Find where the given text appears and provide that cell's center as [X, Y] coordinate. 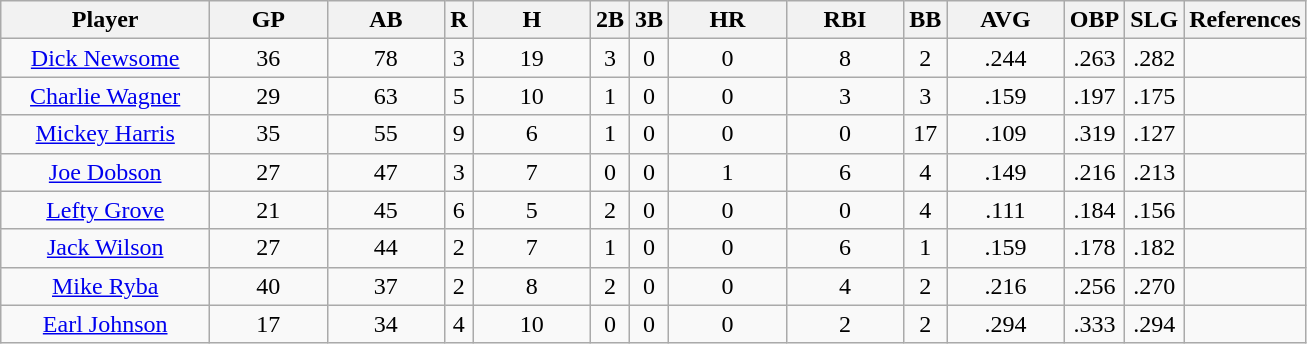
RBI [844, 20]
.127 [1154, 134]
40 [268, 286]
.244 [1006, 58]
.270 [1154, 286]
.282 [1154, 58]
19 [532, 58]
.197 [1094, 96]
.213 [1154, 172]
34 [386, 324]
Dick Newsome [106, 58]
37 [386, 286]
47 [386, 172]
References [1246, 20]
HR [728, 20]
.319 [1094, 134]
AB [386, 20]
Jack Wilson [106, 248]
.182 [1154, 248]
Lefty Grove [106, 210]
.175 [1154, 96]
SLG [1154, 20]
78 [386, 58]
.256 [1094, 286]
.156 [1154, 210]
55 [386, 134]
35 [268, 134]
.184 [1094, 210]
3B [650, 20]
Earl Johnson [106, 324]
Player [106, 20]
44 [386, 248]
2B [610, 20]
21 [268, 210]
9 [459, 134]
36 [268, 58]
.149 [1006, 172]
.109 [1006, 134]
AVG [1006, 20]
H [532, 20]
Mike Ryba [106, 286]
45 [386, 210]
.263 [1094, 58]
R [459, 20]
63 [386, 96]
OBP [1094, 20]
.111 [1006, 210]
29 [268, 96]
.178 [1094, 248]
Charlie Wagner [106, 96]
.333 [1094, 324]
Joe Dobson [106, 172]
GP [268, 20]
Mickey Harris [106, 134]
BB [926, 20]
